Extract the (x, y) coordinate from the center of the cell holding the provided text.  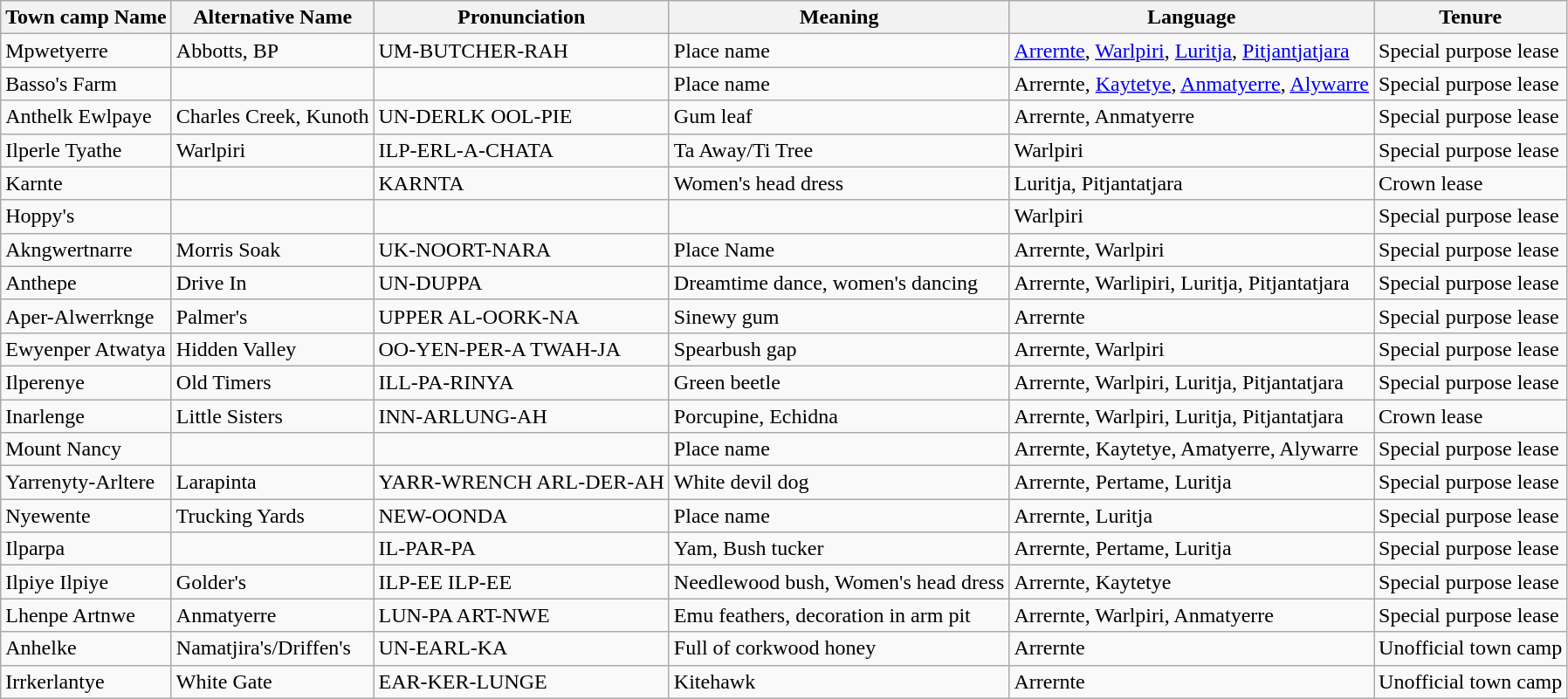
Larapinta (272, 483)
Alternative Name (272, 17)
Town camp Name (86, 17)
Language (1192, 17)
Anhelke (86, 648)
UN-EARL-KA (521, 648)
White devil dog (839, 483)
Luritja, Pitjantatjara (1192, 183)
Nyewente (86, 516)
Charles Creek, Kunoth (272, 117)
Mount Nancy (86, 449)
Hoppy's (86, 216)
Little Sisters (272, 416)
UK-NOORT-NARA (521, 250)
Ewyenper Atwatya (86, 349)
Kitehawk (839, 682)
Arrernte, Luritja (1192, 516)
Porcupine, Echidna (839, 416)
YARR-WRENCH ARL-DER-AH (521, 483)
Ilparpa (86, 549)
Pronunciation (521, 17)
Place Name (839, 250)
Hidden Valley (272, 349)
Basso's Farm (86, 84)
ILL-PA-RINYA (521, 382)
Green beetle (839, 382)
Anthelk Ewlpaye (86, 117)
Arrernte, Kaytetye (1192, 582)
Inarlenge (86, 416)
Yarrenyty-Arltere (86, 483)
Yam, Bush tucker (839, 549)
ILP-EE ILP-EE (521, 582)
Irrkerlantye (86, 682)
Anthepe (86, 283)
Golder's (272, 582)
Emu feathers, decoration in arm pit (839, 615)
Morris Soak (272, 250)
Trucking Yards (272, 516)
UN-DERLK OOL-PIE (521, 117)
Palmer's (272, 316)
ILP-ERL-A-CHATA (521, 150)
Arrernte, Warlipiri, Luritja, Pitjantatjara (1192, 283)
UN-DUPPA (521, 283)
Arrernte, Anmatyerre (1192, 117)
NEW-OONDA (521, 516)
Tenure (1470, 17)
Ilperle Tyathe (86, 150)
Needlewood bush, Women's head dress (839, 582)
Anmatyerre (272, 615)
INN-ARLUNG-AH (521, 416)
KARNTA (521, 183)
Dreamtime dance, women's dancing (839, 283)
Ta Away/Ti Tree (839, 150)
Arrernte, Warlpiri, Anmatyerre (1192, 615)
Aper-Alwerrknge (86, 316)
Arrernte, Kaytetye, Anmatyerre, Alywarre (1192, 84)
Akngwertnarre (86, 250)
Abbotts, BP (272, 51)
Women's head dress (839, 183)
Spearbush gap (839, 349)
Meaning (839, 17)
UM-BUTCHER-RAH (521, 51)
Lhenpe Artnwe (86, 615)
EAR-KER-LUNGE (521, 682)
Full of corkwood honey (839, 648)
Ilpiye Ilpiye (86, 582)
Mpwetyerre (86, 51)
LUN-PA ART-NWE (521, 615)
Namatjira's/Driffen's (272, 648)
Sinewy gum (839, 316)
Old Timers (272, 382)
Gum leaf (839, 117)
White Gate (272, 682)
Karnte (86, 183)
Arrernte, Warlpiri, Luritja, Pitjantjatjara (1192, 51)
Arrernte, Kaytetye, Amatyerre, Alywarre (1192, 449)
IL-PAR-PA (521, 549)
UPPER AL-OORK-NA (521, 316)
Ilperenye (86, 382)
OO-YEN-PER-A TWAH-JA (521, 349)
Drive In (272, 283)
